Pinpoint the cell where the given text exists, returning its (x, y) midpoint coordinate. 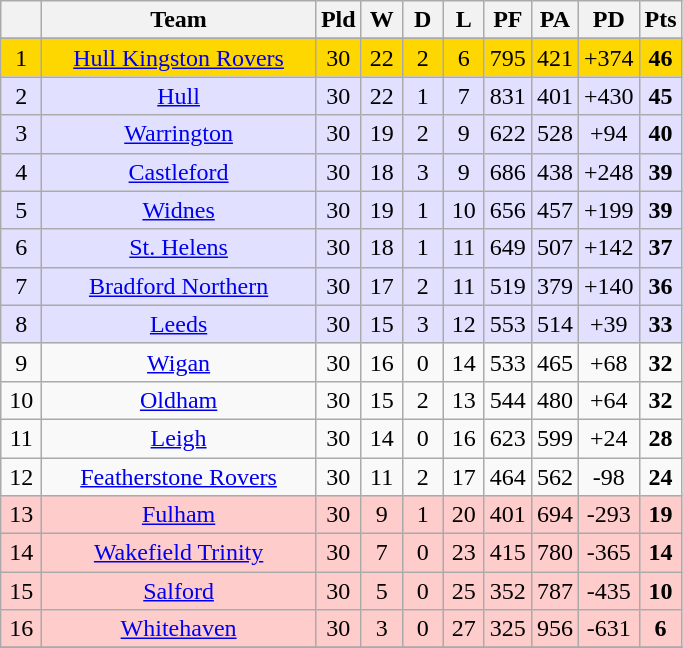
+430 (608, 96)
Pts (660, 20)
-631 (608, 629)
+24 (608, 438)
Fulham (179, 515)
Hull (179, 96)
438 (554, 172)
649 (508, 248)
+142 (608, 248)
Hull Kingston Rovers (179, 58)
780 (554, 553)
831 (508, 96)
656 (508, 210)
D (422, 20)
Featherstone Rovers (179, 477)
599 (554, 438)
379 (554, 286)
Bradford Northern (179, 286)
24 (660, 477)
Oldham (179, 400)
PD (608, 20)
40 (660, 134)
562 (554, 477)
519 (508, 286)
45 (660, 96)
+248 (608, 172)
Leeds (179, 324)
457 (554, 210)
St. Helens (179, 248)
36 (660, 286)
+68 (608, 362)
L (464, 20)
623 (508, 438)
27 (464, 629)
Wakefield Trinity (179, 553)
415 (508, 553)
-365 (608, 553)
956 (554, 629)
544 (508, 400)
28 (660, 438)
-435 (608, 591)
-293 (608, 515)
+374 (608, 58)
-98 (608, 477)
Team (179, 20)
20 (464, 515)
Warrington (179, 134)
8 (22, 324)
514 (554, 324)
Wigan (179, 362)
+140 (608, 286)
Castleford (179, 172)
PA (554, 20)
352 (508, 591)
533 (508, 362)
W (382, 20)
622 (508, 134)
795 (508, 58)
694 (554, 515)
Leigh (179, 438)
464 (508, 477)
325 (508, 629)
23 (464, 553)
46 (660, 58)
37 (660, 248)
+94 (608, 134)
Widnes (179, 210)
465 (554, 362)
787 (554, 591)
PF (508, 20)
25 (464, 591)
421 (554, 58)
+199 (608, 210)
Whitehaven (179, 629)
+64 (608, 400)
480 (554, 400)
+39 (608, 324)
Pld (338, 20)
686 (508, 172)
4 (22, 172)
33 (660, 324)
507 (554, 248)
553 (508, 324)
Salford (179, 591)
528 (554, 134)
